Return (X, Y) of the center of cell containing provided text 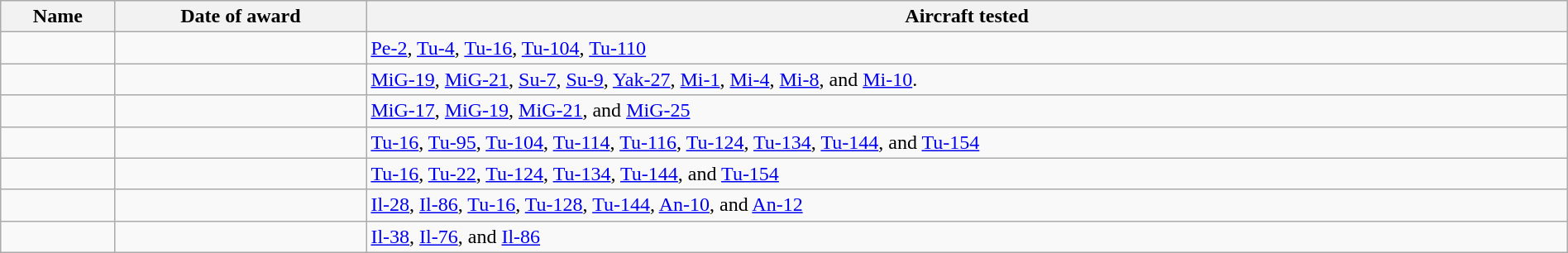
Name (58, 17)
Date of award (241, 17)
Aircraft tested (967, 17)
MiG-17, MiG-19, MiG-21, and MiG-25 (967, 111)
Pe-2, Tu-4, Tu-16, Tu-104, Tu-110 (967, 48)
Tu-16, Tu-95, Tu-104, Tu-114, Tu-116, Tu-124, Tu-134, Tu-144, and Tu-154 (967, 142)
Tu-16, Tu-22, Tu-124, Tu-134, Tu-144, and Tu-154 (967, 174)
Il-28, Il-86, Tu-16, Tu-128, Tu-144, An-10, and An-12 (967, 205)
MiG-19, MiG-21, Su-7, Su-9, Yak-27, Mi-1, Mi-4, Mi-8, and Mi-10. (967, 79)
Il-38, Il-76, and Il-86 (967, 236)
